Provide the (x, y) coordinate of the cell's center where the given text is located.  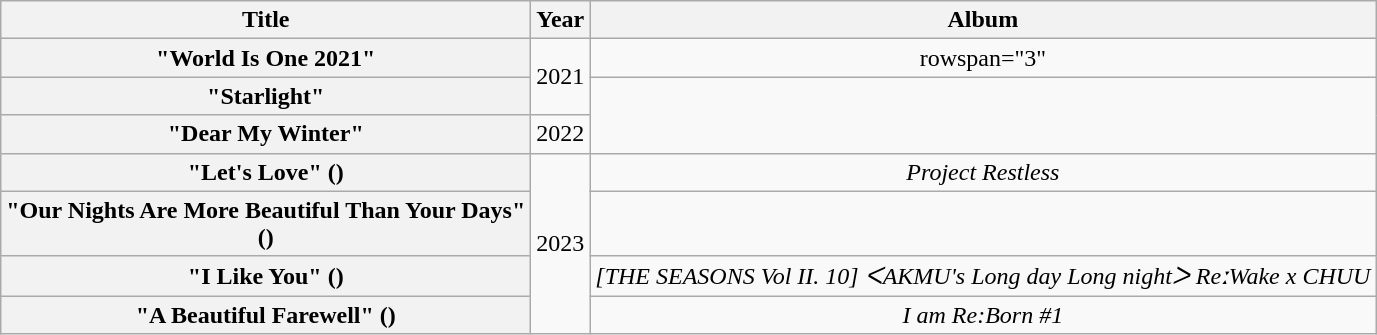
"A Beautiful Farewell" () (266, 315)
Album (983, 20)
2021 (560, 77)
"World Is One 2021" (266, 58)
"Let's Love" () (266, 172)
Year (560, 20)
"Dear My Winter" (266, 134)
[THE SEASONS Vol II. 10] ᐸAKMU's Long day Long nightᐳ ReːWake x CHUU (983, 276)
Project Restless (983, 172)
"Our Nights Are More Beautiful Than Your Days" () (266, 224)
Title (266, 20)
I am Re:Born #1 (983, 315)
"I Like You" () (266, 276)
2023 (560, 244)
2022 (560, 134)
"Starlight" (266, 96)
rowspan="3" (983, 58)
